Find where the given text appears and provide that cell's center as (x, y) coordinate. 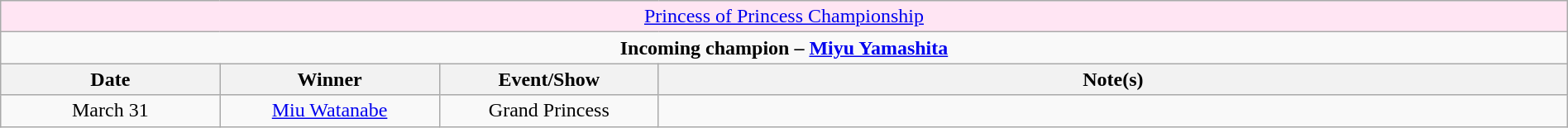
Princess of Princess Championship (784, 17)
Incoming champion – Miyu Yamashita (784, 48)
Grand Princess (549, 111)
Miu Watanabe (329, 111)
Date (111, 79)
Winner (329, 79)
March 31 (111, 111)
Event/Show (549, 79)
Note(s) (1113, 79)
